Return the [x, y] coordinate for the center point of the cell that contains the specified text.  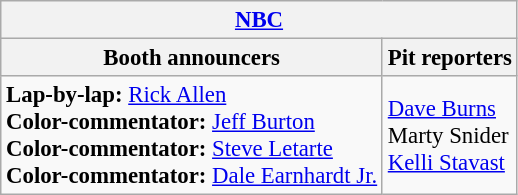
Lap-by-lap: Rick AllenColor-commentator: Jeff BurtonColor-commentator: Steve LetarteColor-commentator: Dale Earnhardt Jr. [192, 136]
Booth announcers [192, 58]
NBC [260, 20]
Dave BurnsMarty SniderKelli Stavast [450, 136]
Pit reporters [450, 58]
